Output the [X, Y] coordinate of the center of the cell containing the given text.  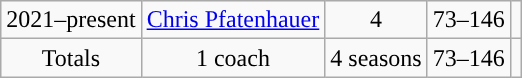
2021–present [71, 20]
1 coach [233, 58]
Chris Pfatenhauer [233, 20]
4 seasons [376, 58]
Totals [71, 58]
4 [376, 20]
